For the text-containing cell, return its midpoint in (X, Y) coordinate format. 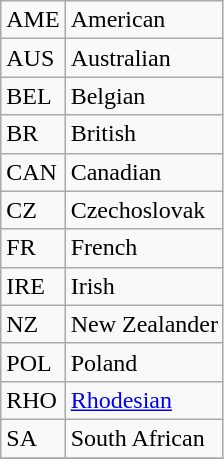
Canadian (144, 172)
Australian (144, 58)
BEL (33, 96)
South African (144, 438)
POL (33, 362)
Poland (144, 362)
IRE (33, 286)
RHO (33, 400)
Belgian (144, 96)
Rhodesian (144, 400)
New Zealander (144, 324)
FR (33, 248)
SA (33, 438)
BR (33, 134)
NZ (33, 324)
Irish (144, 286)
CAN (33, 172)
British (144, 134)
AUS (33, 58)
AME (33, 20)
French (144, 248)
Czechoslovak (144, 210)
American (144, 20)
CZ (33, 210)
